Extract the [X, Y] coordinate from the center of the cell holding the provided text.  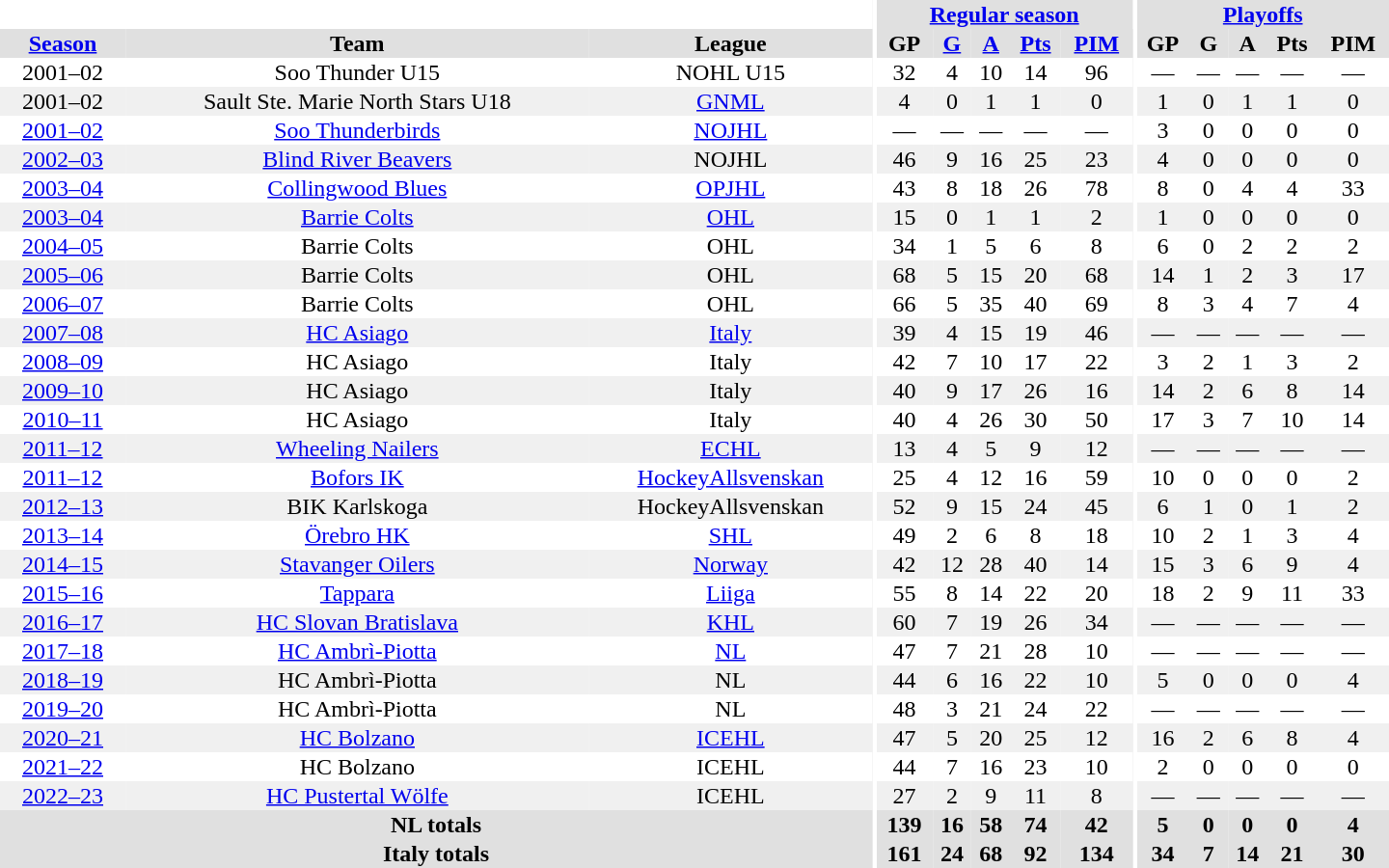
43 [904, 188]
48 [904, 709]
134 [1097, 854]
2007–08 [63, 333]
NL totals [436, 825]
59 [1097, 477]
Tappara [357, 593]
96 [1097, 72]
Norway [731, 564]
2018–19 [63, 680]
Collingwood Blues [357, 188]
2016–17 [63, 622]
2010–11 [63, 420]
2005–06 [63, 275]
Soo Thunder U15 [357, 72]
92 [1035, 854]
2014–15 [63, 564]
60 [904, 622]
45 [1097, 506]
2022–23 [63, 796]
Stavanger Oilers [357, 564]
GNML [731, 101]
2015–16 [63, 593]
13 [904, 448]
Italy totals [436, 854]
161 [904, 854]
Wheeling Nailers [357, 448]
HC Pustertal Wölfe [357, 796]
Regular season [1003, 14]
HC Slovan Bratislava [357, 622]
Örebro HK [357, 535]
KHL [731, 622]
2020–21 [63, 738]
2019–20 [63, 709]
ECHL [731, 448]
Playoffs [1263, 14]
2004–05 [63, 246]
74 [1035, 825]
78 [1097, 188]
OPJHL [731, 188]
2013–14 [63, 535]
69 [1097, 304]
2017–18 [63, 651]
Soo Thunderbirds [357, 130]
Bofors IK [357, 477]
SHL [731, 535]
2021–22 [63, 767]
2009–10 [63, 391]
2006–07 [63, 304]
2002–03 [63, 159]
39 [904, 333]
50 [1097, 420]
58 [991, 825]
Team [357, 43]
52 [904, 506]
66 [904, 304]
Sault Ste. Marie North Stars U18 [357, 101]
35 [991, 304]
League [731, 43]
BIK Karlskoga [357, 506]
NOHL U15 [731, 72]
Season [63, 43]
2012–13 [63, 506]
Liiga [731, 593]
27 [904, 796]
139 [904, 825]
49 [904, 535]
Blind River Beavers [357, 159]
2008–09 [63, 362]
32 [904, 72]
55 [904, 593]
